Extract the [X, Y] coordinate from the center of the cell holding the provided text.  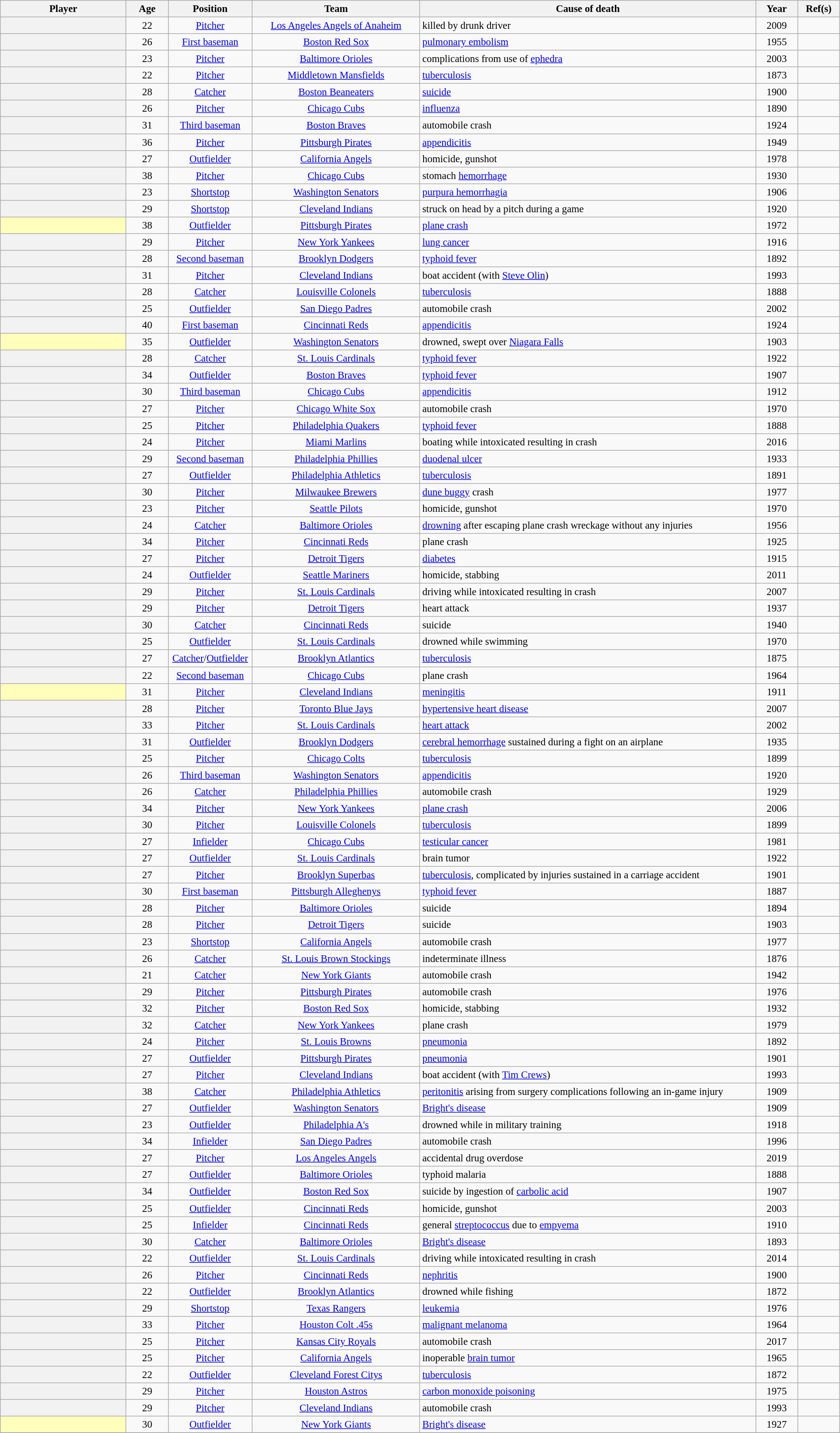
Texas Rangers [336, 1308]
1979 [777, 1025]
Chicago White Sox [336, 409]
carbon monoxide poisoning [588, 1391]
40 [147, 325]
Position [210, 9]
1927 [777, 1425]
hypertensive heart disease [588, 709]
inoperable brain tumor [588, 1358]
Player [63, 9]
Cleveland Forest Citys [336, 1375]
Ref(s) [819, 9]
1981 [777, 842]
1940 [777, 625]
1890 [777, 109]
drowned while swimming [588, 642]
1911 [777, 692]
1955 [777, 42]
Toronto Blue Jays [336, 709]
diabetes [588, 559]
Cause of death [588, 9]
duodenal ulcer [588, 459]
1978 [777, 159]
Middletown Mansfields [336, 75]
36 [147, 142]
Boston Beaneaters [336, 92]
1915 [777, 559]
influenza [588, 109]
general streptococcus due to empyema [588, 1225]
boat accident (with Steve Olin) [588, 275]
Year [777, 9]
boating while intoxicated resulting in crash [588, 442]
35 [147, 342]
drowned while in military training [588, 1125]
Houston Astros [336, 1391]
Age [147, 9]
complications from use of ephedra [588, 59]
drowned, swept over Niagara Falls [588, 342]
2014 [777, 1258]
drowned while fishing [588, 1292]
St. Louis Brown Stockings [336, 958]
1942 [777, 975]
Seattle Pilots [336, 509]
Brooklyn Superbas [336, 875]
Miami Marlins [336, 442]
1925 [777, 542]
2016 [777, 442]
pulmonary embolism [588, 42]
1996 [777, 1141]
1932 [777, 1009]
2006 [777, 808]
malignant melanoma [588, 1325]
2017 [777, 1341]
Catcher/Outfielder [210, 658]
indeterminate illness [588, 958]
meningitis [588, 692]
cerebral hemorrhage sustained during a fight on an airplane [588, 742]
1875 [777, 658]
Philadelphia A's [336, 1125]
1891 [777, 475]
Los Angeles Angels [336, 1158]
Kansas City Royals [336, 1341]
1972 [777, 226]
Pittsburgh Alleghenys [336, 892]
typhoid malaria [588, 1175]
accidental drug overdose [588, 1158]
1933 [777, 459]
struck on head by a pitch during a game [588, 209]
1937 [777, 608]
1918 [777, 1125]
purpura hemorrhagia [588, 192]
1916 [777, 242]
lung cancer [588, 242]
1930 [777, 175]
21 [147, 975]
Milwaukee Brewers [336, 492]
suicide by ingestion of carbolic acid [588, 1192]
1894 [777, 908]
Houston Colt .45s [336, 1325]
1912 [777, 392]
testicular cancer [588, 842]
1949 [777, 142]
1906 [777, 192]
dune buggy crash [588, 492]
Philadelphia Quakers [336, 425]
1975 [777, 1391]
1965 [777, 1358]
Team [336, 9]
1935 [777, 742]
tuberculosis, complicated by injuries sustained in a carriage accident [588, 875]
St. Louis Browns [336, 1042]
1887 [777, 892]
stomach hemorrhage [588, 175]
drowning after escaping plane crash wreckage without any injuries [588, 525]
2019 [777, 1158]
boat accident (with Tim Crews) [588, 1075]
1910 [777, 1225]
Chicago Colts [336, 759]
nephritis [588, 1275]
1929 [777, 792]
2009 [777, 26]
1956 [777, 525]
2011 [777, 575]
Seattle Mariners [336, 575]
killed by drunk driver [588, 26]
peritonitis arising from surgery complications following an in-game injury [588, 1092]
1873 [777, 75]
1893 [777, 1242]
Los Angeles Angels of Anaheim [336, 26]
leukemia [588, 1308]
1876 [777, 958]
brain tumor [588, 858]
